Extract the [x, y] coordinate from the center of the cell holding the provided text.  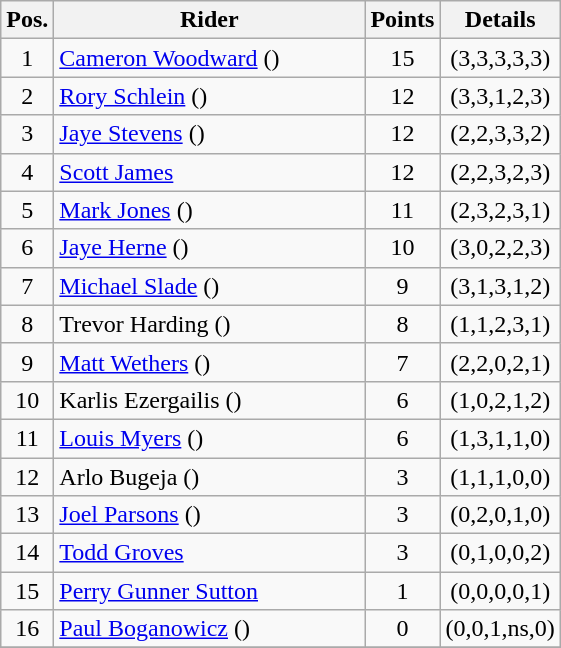
(1,1,2,3,1) [500, 324]
(0,1,0,0,2) [500, 553]
(3,3,3,3,3) [500, 58]
(3,1,3,1,2) [500, 286]
Todd Groves [210, 553]
Matt Wethers () [210, 362]
Joel Parsons () [210, 515]
(0,0,1,ns,0) [500, 629]
Cameron Woodward () [210, 58]
(2,2,0,2,1) [500, 362]
Arlo Bugeja () [210, 477]
Scott James [210, 172]
Michael Slade () [210, 286]
Rider [210, 20]
4 [28, 172]
14 [28, 553]
(0,0,0,0,1) [500, 591]
Details [500, 20]
16 [28, 629]
Paul Boganowicz () [210, 629]
13 [28, 515]
Points [402, 20]
(3,3,1,2,3) [500, 96]
5 [28, 210]
2 [28, 96]
(2,2,3,2,3) [500, 172]
Mark Jones () [210, 210]
Jaye Stevens () [210, 134]
(1,0,2,1,2) [500, 400]
(0,2,0,1,0) [500, 515]
0 [402, 629]
Trevor Harding () [210, 324]
(3,0,2,2,3) [500, 248]
Pos. [28, 20]
Rory Schlein () [210, 96]
Jaye Herne () [210, 248]
Louis Myers () [210, 438]
(1,3,1,1,0) [500, 438]
Karlis Ezergailis () [210, 400]
Perry Gunner Sutton [210, 591]
(2,2,3,3,2) [500, 134]
(2,3,2,3,1) [500, 210]
(1,1,1,0,0) [500, 477]
